Detect which cell encompasses the target text, then output its [x, y] center coordinate. 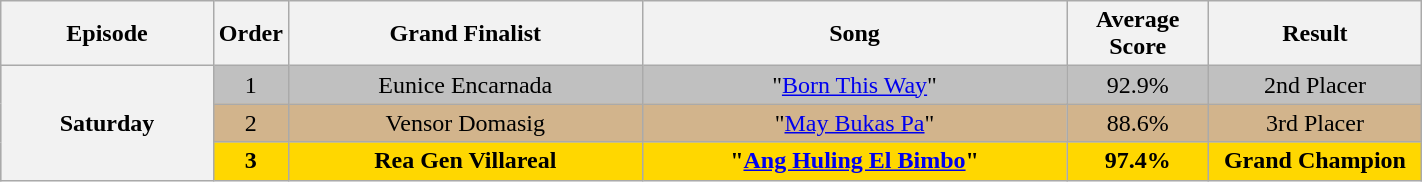
"Ang Huling El Bimbo" [854, 161]
Grand Finalist [465, 34]
2nd Placer [1316, 85]
2 [250, 123]
Order [250, 34]
Rea Gen Villareal [465, 161]
92.9% [1138, 85]
Average Score [1138, 34]
Vensor Domasig [465, 123]
Grand Champion [1316, 161]
Episode [108, 34]
88.6% [1138, 123]
1 [250, 85]
Eunice Encarnada [465, 85]
3rd Placer [1316, 123]
3 [250, 161]
Song [854, 34]
"Born This Way" [854, 85]
Saturday [108, 123]
97.4% [1138, 161]
Result [1316, 34]
"May Bukas Pa" [854, 123]
